Return the [X, Y] coordinate for the center point of the cell that contains the specified text.  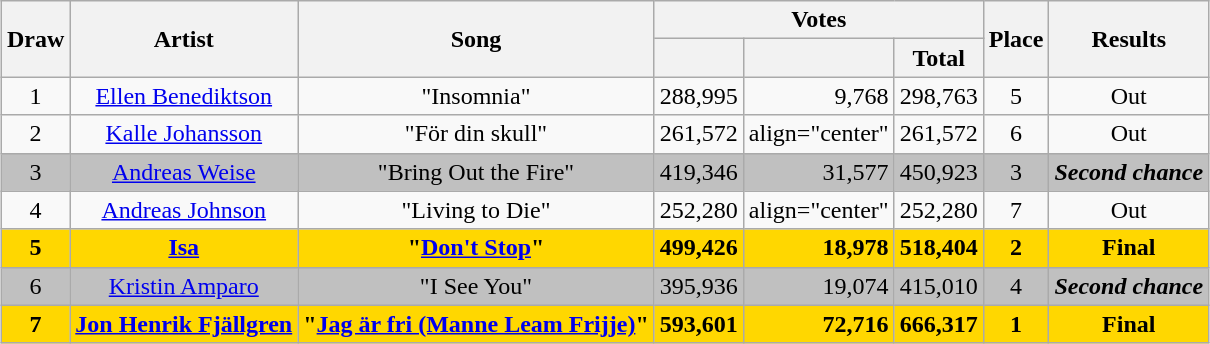
Place [1016, 39]
518,404 [938, 248]
Artist [184, 39]
18,978 [818, 248]
288,995 [698, 96]
"Living to Die" [476, 210]
Results [1129, 39]
Kalle Johansson [184, 134]
"Bring Out the Fire" [476, 172]
419,346 [698, 172]
72,716 [818, 324]
395,936 [698, 286]
Kristin Amparo [184, 286]
Votes [818, 20]
Isa [184, 248]
31,577 [818, 172]
19,074 [818, 286]
Jon Henrik Fjällgren [184, 324]
Draw [35, 39]
450,923 [938, 172]
"Jag är fri (Manne Leam Frijje)" [476, 324]
666,317 [938, 324]
Andreas Johnson [184, 210]
593,601 [698, 324]
499,426 [698, 248]
"Insomnia" [476, 96]
"För din skull" [476, 134]
Andreas Weise [184, 172]
"I See You" [476, 286]
298,763 [938, 96]
9,768 [818, 96]
Ellen Benediktson [184, 96]
Song [476, 39]
Total [938, 58]
415,010 [938, 286]
"Don't Stop" [476, 248]
